Pinpoint the cell where the given text exists, returning its (X, Y) midpoint coordinate. 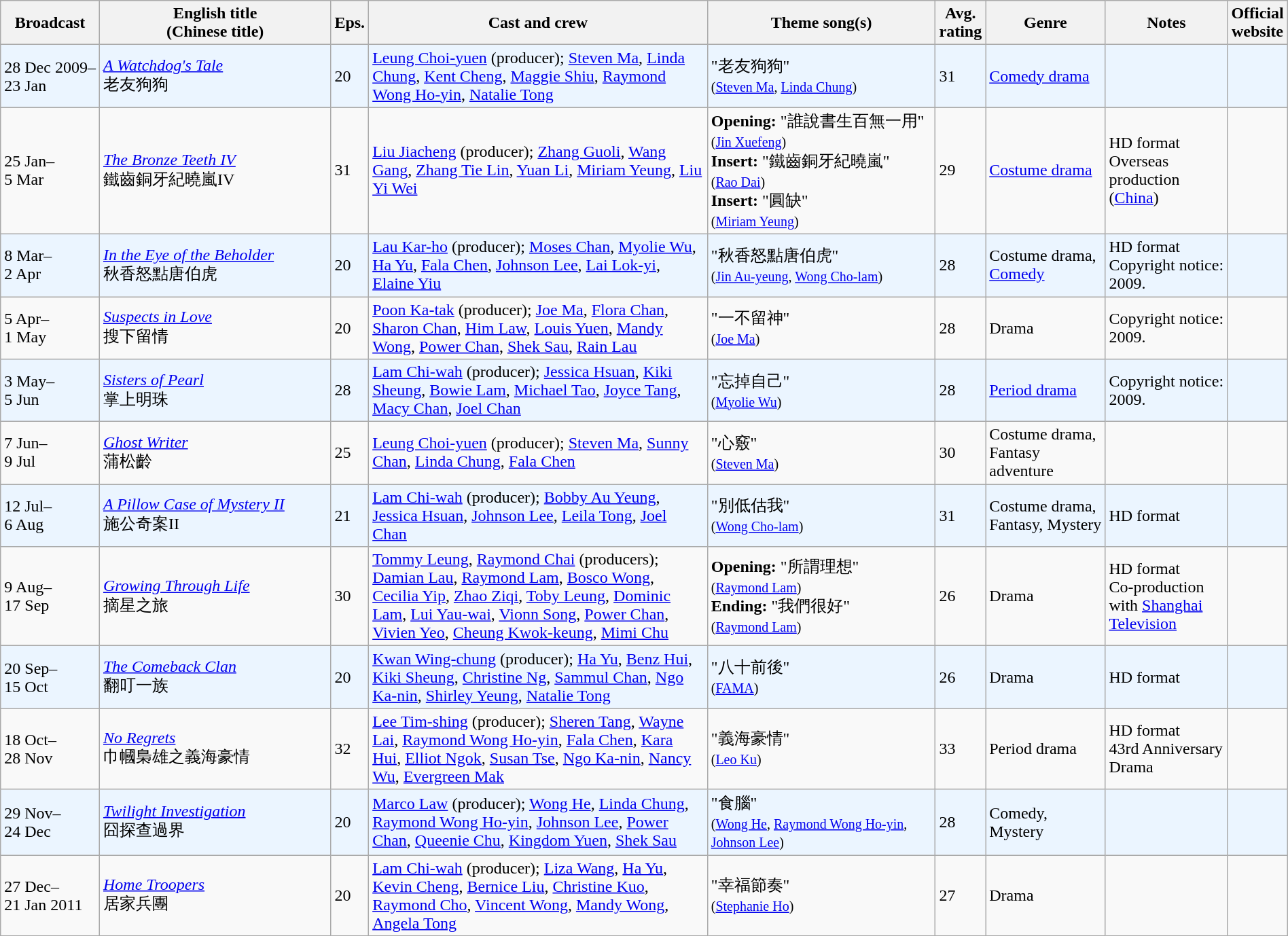
Marco Law (producer); Wong He, Linda Chung, Raymond Wong Ho-yin, Johnson Lee, Power Chan, Queenie Chu, Kingdom Yuen, Shek Sau (538, 822)
32 (350, 749)
HD formatCo-production with Shanghai Television (1166, 596)
Costume drama, Fantasy adventure (1045, 453)
29 Nov–24 Dec (50, 822)
Eps. (350, 23)
33 (961, 749)
Genre (1045, 23)
20 Sep–15 Oct (50, 677)
Leung Choi-yuen (producer); Steven Ma, Sunny Chan, Linda Chung, Fala Chen (538, 453)
Official website (1257, 23)
Lam Chi-wah (producer); Liza Wang, Ha Yu, Kevin Cheng, Bernice Liu, Christine Kuo, Raymond Cho, Vincent Wong, Mandy Wong, Angela Tong (538, 895)
A Watchdog's Tale老友狗狗 (215, 76)
Kwan Wing-chung (producer); Ha Yu, Benz Hui, Kiki Sheung, Christine Ng, Sammul Chan, Ngo Ka-nin, Shirley Yeung, Natalie Tong (538, 677)
HD formatOverseas production (China) (1166, 171)
Costume drama, Comedy (1045, 265)
Liu Jiacheng (producer); Zhang Guoli, Wang Gang, Zhang Tie Lin, Yuan Li, Miriam Yeung, Liu Yi Wei (538, 171)
18 Oct–28 Nov (50, 749)
21 (350, 516)
5 Apr–1 May (50, 327)
In the Eye of the Beholder秋香怒點唐伯虎 (215, 265)
Twilight Investigation 囧探查過界 (215, 822)
8 Mar–2 Apr (50, 265)
Opening: "誰說書生百無一用"(Jin Xuefeng)Insert: "鐵齒銅牙紀曉嵐"(Rao Dai)Insert: "圓缺"(Miriam Yeung) (821, 171)
Ghost Writer蒲松齡 (215, 453)
Poon Ka-tak (producer); Joe Ma, Flora Chan, Sharon Chan, Him Law, Louis Yuen, Mandy Wong, Power Chan, Shek Sau, Rain Lau (538, 327)
Theme song(s) (821, 23)
Avg. rating (961, 23)
Costume drama (1045, 171)
Lau Kar-ho (producer); Moses Chan, Myolie Wu, Ha Yu, Fala Chen, Johnson Lee, Lai Lok-yi, Elaine Yiu (538, 265)
"幸福節奏"(Stephanie Ho) (821, 895)
"心竅"(Steven Ma) (821, 453)
The Comeback Clan 翻叮一族 (215, 677)
Sisters of Pearl掌上明珠 (215, 391)
9 Aug–17 Sep (50, 596)
"八十前後" (FAMA) (821, 677)
27 (961, 895)
12 Jul–6 Aug (50, 516)
Notes (1166, 23)
Lam Chi-wah (producer); Bobby Au Yeung, Jessica Hsuan, Johnson Lee, Leila Tong, Joel Chan (538, 516)
The Bronze Teeth IV鐵齒銅牙紀曉嵐IV (215, 171)
No Regrets 巾幗梟雄之義海豪情 (215, 749)
Costume drama, Fantasy, Mystery (1045, 516)
Growing Through Life摘星之旅 (215, 596)
"老友狗狗"(Steven Ma, Linda Chung) (821, 76)
English title (Chinese title) (215, 23)
HD format43rd Anniversary Drama (1166, 749)
3 May–5 Jun (50, 391)
25 (350, 453)
25 Jan–5 Mar (50, 171)
29 (961, 171)
Comedy, Mystery (1045, 822)
28 Dec 2009–23 Jan (50, 76)
Cast and crew (538, 23)
"秋香怒點唐伯虎"(Jin Au-yeung, Wong Cho-lam) (821, 265)
A Pillow Case of Mystery II施公奇案II (215, 516)
"忘掉自己" (Myolie Wu) (821, 391)
Broadcast (50, 23)
27 Dec–21 Jan 2011 (50, 895)
"食腦" (Wong He, Raymond Wong Ho-yin, Johnson Lee) (821, 822)
"別低估我" (Wong Cho-lam) (821, 516)
7 Jun–9 Jul (50, 453)
Comedy drama (1045, 76)
Lam Chi-wah (producer); Jessica Hsuan, Kiki Sheung, Bowie Lam, Michael Tao, Joyce Tang, Macy Chan, Joel Chan (538, 391)
Home Troopers居家兵團 (215, 895)
Suspects in Love搜下留情 (215, 327)
"義海豪情" (Leo Ku) (821, 749)
Leung Choi-yuen (producer); Steven Ma, Linda Chung, Kent Cheng, Maggie Shiu, Raymond Wong Ho-yin, Natalie Tong (538, 76)
HD formatCopyright notice: 2009. (1166, 265)
Opening: "所謂理想"(Raymond Lam) Ending: "我們很好" (Raymond Lam) (821, 596)
"一不留神"(Joe Ma) (821, 327)
